Search for the cell housing the specified text and yield its [X, Y] center coordinate. 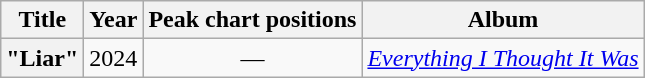
Year [114, 20]
Everything I Thought It Was [503, 58]
"Liar" [42, 58]
Album [503, 20]
Title [42, 20]
— [252, 58]
Peak chart positions [252, 20]
2024 [114, 58]
